Search for the cell housing the specified text and yield its [X, Y] center coordinate. 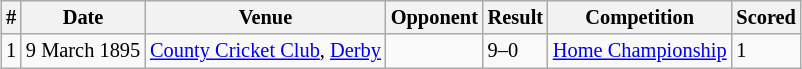
County Cricket Club, Derby [266, 51]
Venue [266, 18]
Opponent [434, 18]
Competition [640, 18]
Scored [766, 18]
Date [83, 18]
Home Championship [640, 51]
Result [516, 18]
9 March 1895 [83, 51]
9–0 [516, 51]
# [11, 18]
